Provide the [x, y] coordinate of the cell's center where the given text is located.  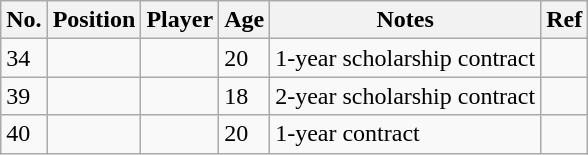
39 [24, 96]
1-year scholarship contract [406, 58]
18 [244, 96]
Ref [564, 20]
No. [24, 20]
34 [24, 58]
Age [244, 20]
Player [180, 20]
Position [94, 20]
Notes [406, 20]
2-year scholarship contract [406, 96]
1-year contract [406, 134]
40 [24, 134]
